Output the (X, Y) coordinate of the center of the cell containing the given text.  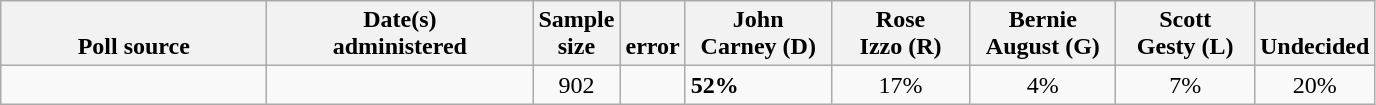
BernieAugust (G) (1043, 34)
JohnCarney (D) (758, 34)
error (652, 34)
ScottGesty (L) (1186, 34)
52% (758, 85)
Undecided (1314, 34)
4% (1043, 85)
RoseIzzo (R) (900, 34)
902 (576, 85)
Poll source (134, 34)
17% (900, 85)
20% (1314, 85)
Date(s)administered (400, 34)
Samplesize (576, 34)
7% (1186, 85)
